Find where the given text appears and provide that cell's center as [x, y] coordinate. 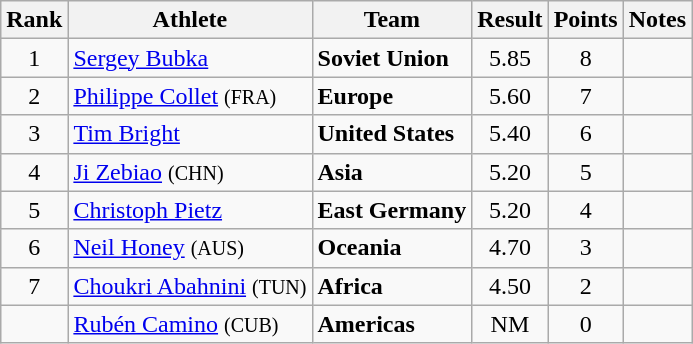
NM [510, 324]
Americas [392, 324]
Choukri Abahnini (TUN) [190, 286]
1 [34, 58]
East Germany [392, 210]
5.40 [510, 134]
Asia [392, 172]
0 [586, 324]
Neil Honey (AUS) [190, 248]
Team [392, 20]
Points [586, 20]
Christoph Pietz [190, 210]
Notes [657, 20]
5.60 [510, 96]
Rubén Camino (CUB) [190, 324]
8 [586, 58]
Soviet Union [392, 58]
United States [392, 134]
4.70 [510, 248]
Athlete [190, 20]
Result [510, 20]
Africa [392, 286]
Ji Zebiao (CHN) [190, 172]
Oceania [392, 248]
Philippe Collet (FRA) [190, 96]
Rank [34, 20]
5.85 [510, 58]
Europe [392, 96]
Tim Bright [190, 134]
4.50 [510, 286]
Sergey Bubka [190, 58]
